Search for the cell housing the specified text and yield its [X, Y] center coordinate. 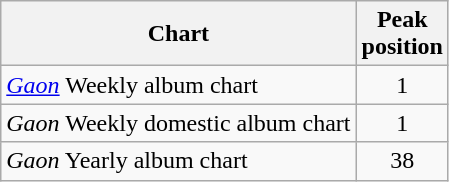
Gaon Weekly domestic album chart [178, 123]
38 [402, 161]
Chart [178, 34]
Gaon Weekly album chart [178, 85]
Peakposition [402, 34]
Gaon Yearly album chart [178, 161]
